Detect which cell encompasses the target text, then output its (x, y) center coordinate. 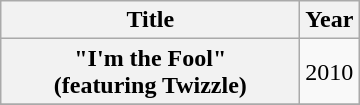
2010 (330, 72)
Year (330, 20)
"I'm the Fool"(featuring Twizzle) (150, 72)
Title (150, 20)
